Pinpoint the cell where the given text exists, returning its [X, Y] midpoint coordinate. 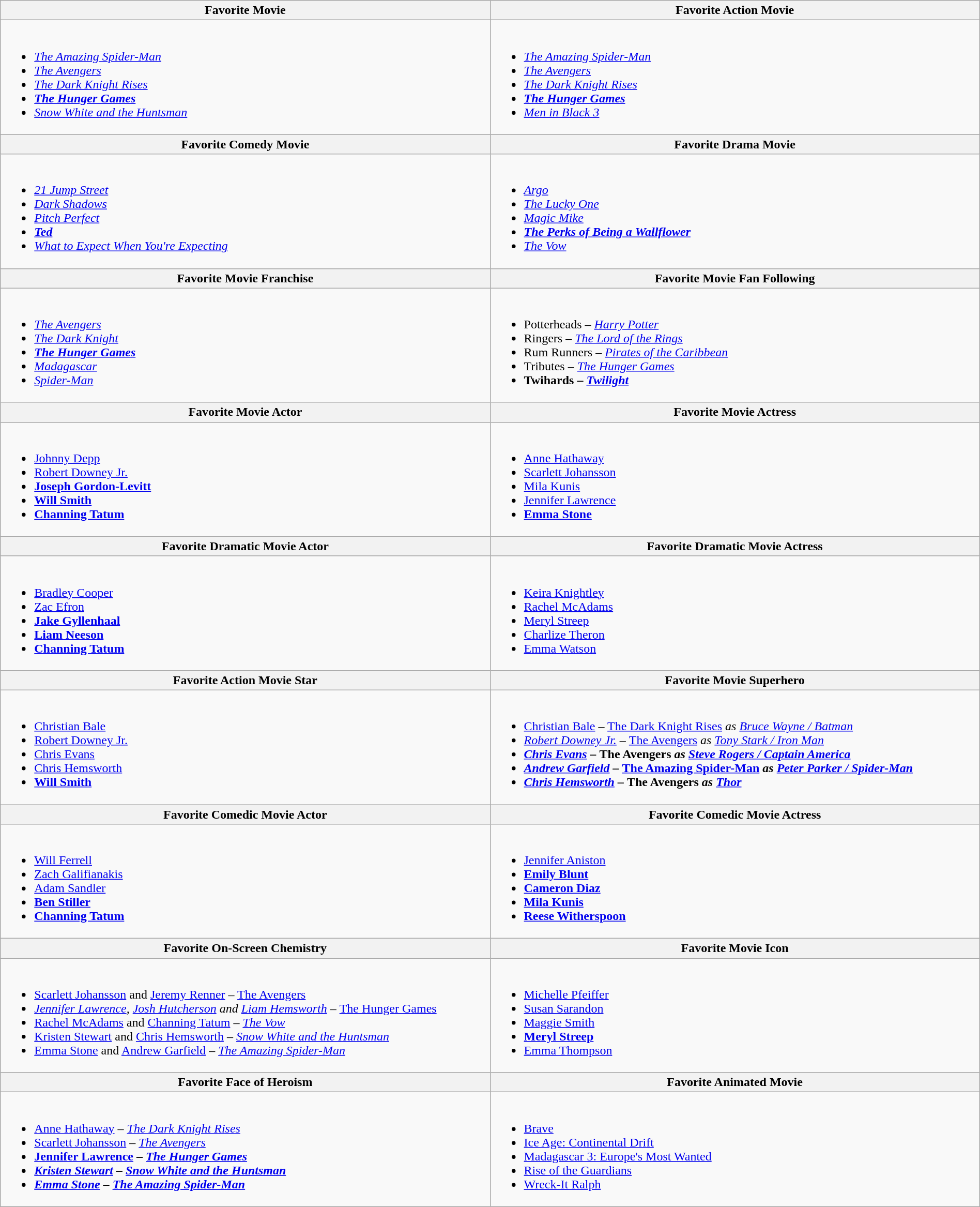
Johnny DeppRobert Downey Jr.Joseph Gordon-LevittWill SmithChanning Tatum [245, 479]
ArgoThe Lucky OneMagic MikeThe Perks of Being a WallflowerThe Vow [735, 211]
Favorite Face of Heroism [245, 1082]
Favorite Movie Icon [735, 948]
Favorite Movie Actress [735, 412]
Favorite Comedic Movie Actor [245, 814]
Favorite Comedic Movie Actress [735, 814]
Favorite Movie Actor [245, 412]
Bradley CooperZac EfronJake GyllenhaalLiam NeesonChanning Tatum [245, 613]
Favorite On-Screen Chemistry [245, 948]
BraveIce Age: Continental DriftMadagascar 3: Europe's Most WantedRise of the GuardiansWreck-It Ralph [735, 1149]
Favorite Movie Fan Following [735, 278]
Favorite Drama Movie [735, 144]
Christian BaleRobert Downey Jr.Chris EvansChris HemsworthWill Smith [245, 747]
Favorite Action Movie Star [245, 680]
Favorite Movie Franchise [245, 278]
Favorite Dramatic Movie Actress [735, 546]
Keira KnightleyRachel McAdamsMeryl StreepCharlize TheronEmma Watson [735, 613]
Will FerrellZach GalifianakisAdam SandlerBen StillerChanning Tatum [245, 881]
Favorite Movie [245, 10]
The Amazing Spider-ManThe AvengersThe Dark Knight RisesThe Hunger GamesSnow White and the Huntsman [245, 78]
The Amazing Spider-ManThe AvengersThe Dark Knight RisesThe Hunger GamesMen in Black 3 [735, 78]
21 Jump StreetDark ShadowsPitch PerfectTedWhat to Expect When You're Expecting [245, 211]
Favorite Animated Movie [735, 1082]
Favorite Action Movie [735, 10]
Favorite Comedy Movie [245, 144]
Jennifer AnistonEmily BluntCameron DiazMila KunisReese Witherspoon [735, 881]
Michelle PfeifferSusan SarandonMaggie SmithMeryl StreepEmma Thompson [735, 1016]
The AvengersThe Dark KnightThe Hunger GamesMadagascarSpider-Man [245, 345]
Anne HathawayScarlett JohanssonMila KunisJennifer LawrenceEmma Stone [735, 479]
Potterheads – Harry PotterRingers – The Lord of the RingsRum Runners – Pirates of the CaribbeanTributes – The Hunger GamesTwihards – Twilight [735, 345]
Favorite Dramatic Movie Actor [245, 546]
Favorite Movie Superhero [735, 680]
